Capture the cell that displays the provided text and extract its (X, Y) central coordinate. 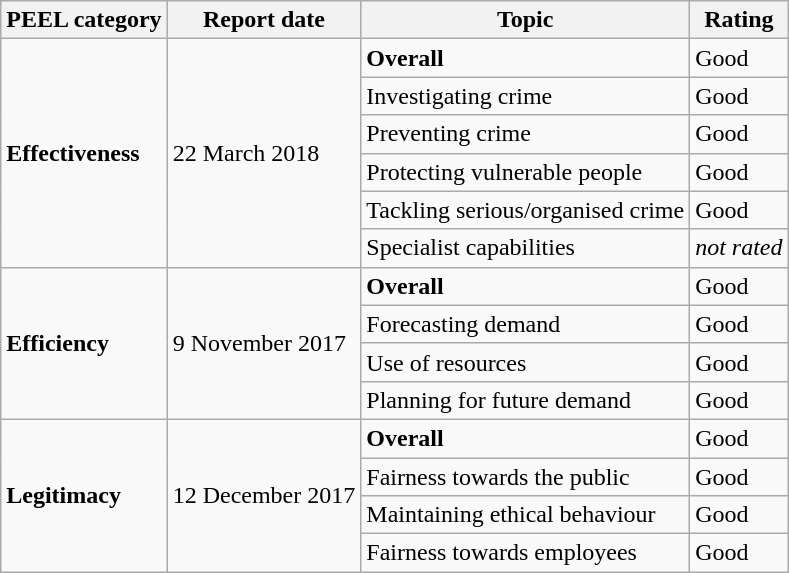
Fairness towards employees (526, 553)
Legitimacy (84, 495)
Investigating crime (526, 96)
Report date (264, 20)
Topic (526, 20)
Tackling serious/organised crime (526, 210)
9 November 2017 (264, 343)
Forecasting demand (526, 324)
Effectiveness (84, 153)
Preventing crime (526, 134)
PEEL category (84, 20)
Specialist capabilities (526, 248)
12 December 2017 (264, 495)
22 March 2018 (264, 153)
Fairness towards the public (526, 477)
Rating (739, 20)
Planning for future demand (526, 400)
Efficiency (84, 343)
Protecting vulnerable people (526, 172)
Maintaining ethical behaviour (526, 515)
not rated (739, 248)
Use of resources (526, 362)
